Scan for the cell matching the given text and deliver its (x, y) coordinate at center. 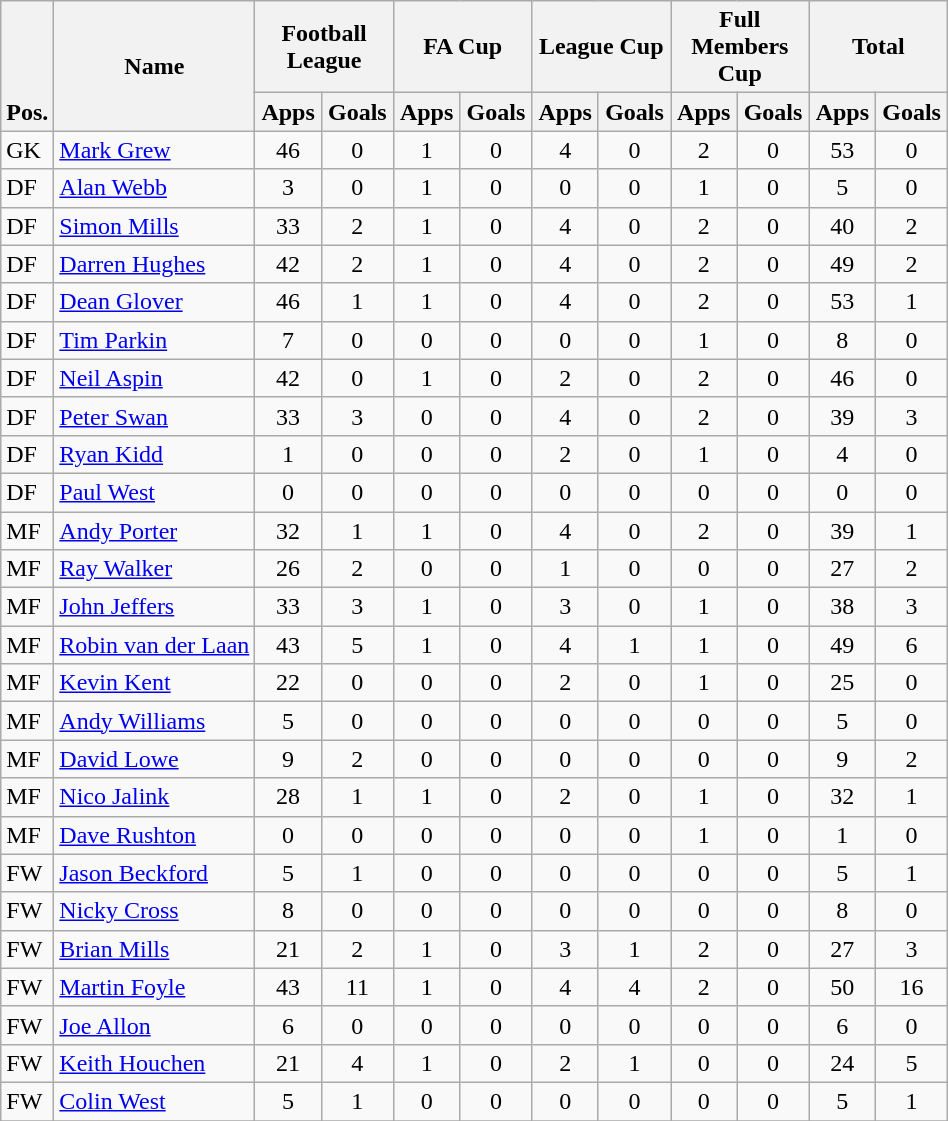
David Lowe (154, 759)
38 (842, 607)
Name (154, 66)
Brian Mills (154, 949)
50 (842, 987)
John Jeffers (154, 607)
League Cup (602, 47)
Andy Williams (154, 721)
Dean Glover (154, 302)
Darren Hughes (154, 264)
Alan Webb (154, 188)
Nicky Cross (154, 911)
Ryan Kidd (154, 454)
FA Cup (462, 47)
Martin Foyle (154, 987)
Pos. (28, 66)
Dave Rushton (154, 835)
Peter Swan (154, 416)
7 (288, 340)
Tim Parkin (154, 340)
Andy Porter (154, 531)
Mark Grew (154, 150)
Simon Mills (154, 226)
24 (842, 1063)
11 (357, 987)
Football League (324, 47)
Total (878, 47)
Neil Aspin (154, 378)
Keith Houchen (154, 1063)
Ray Walker (154, 569)
Jason Beckford (154, 873)
26 (288, 569)
28 (288, 797)
25 (842, 683)
16 (912, 987)
Robin van der Laan (154, 645)
Colin West (154, 1101)
Kevin Kent (154, 683)
40 (842, 226)
Nico Jalink (154, 797)
Joe Allon (154, 1025)
Full Members Cup (740, 47)
Paul West (154, 492)
GK (28, 150)
22 (288, 683)
